Scan for the cell matching the given text and deliver its (x, y) coordinate at center. 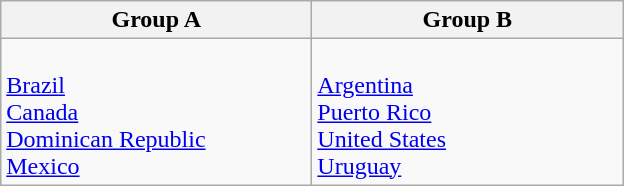
Brazil Canada Dominican Republic Mexico (156, 112)
Argentina Puerto Rico United States Uruguay (468, 112)
Group B (468, 20)
Group A (156, 20)
